Return (x, y) of the center of cell containing provided text 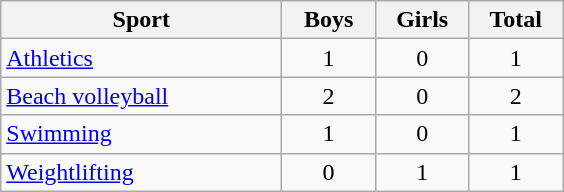
Beach volleyball (142, 96)
Weightlifting (142, 172)
Total (516, 20)
Athletics (142, 58)
Boys (329, 20)
Sport (142, 20)
Swimming (142, 134)
Girls (422, 20)
